Return [x, y] of the center of cell containing provided text 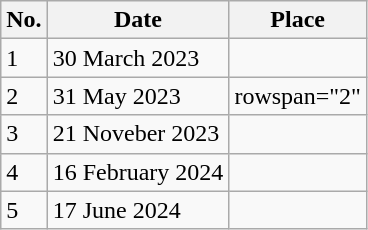
2 [24, 96]
No. [24, 20]
rowspan="2" [298, 96]
30 March 2023 [138, 58]
21 Noveber 2023 [138, 134]
1 [24, 58]
31 May 2023 [138, 96]
16 February 2024 [138, 172]
3 [24, 134]
Place [298, 20]
17 June 2024 [138, 210]
4 [24, 172]
5 [24, 210]
Date [138, 20]
